Return the (x, y) coordinate for the center point of the cell that contains the specified text.  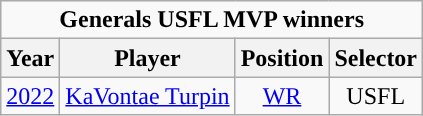
WR (282, 96)
Player (148, 58)
USFL (376, 96)
Position (282, 58)
Year (30, 58)
Selector (376, 58)
KaVontae Turpin (148, 96)
2022 (30, 96)
Generals USFL MVP winners (212, 20)
